Find where the given text appears and provide that cell's center as [X, Y] coordinate. 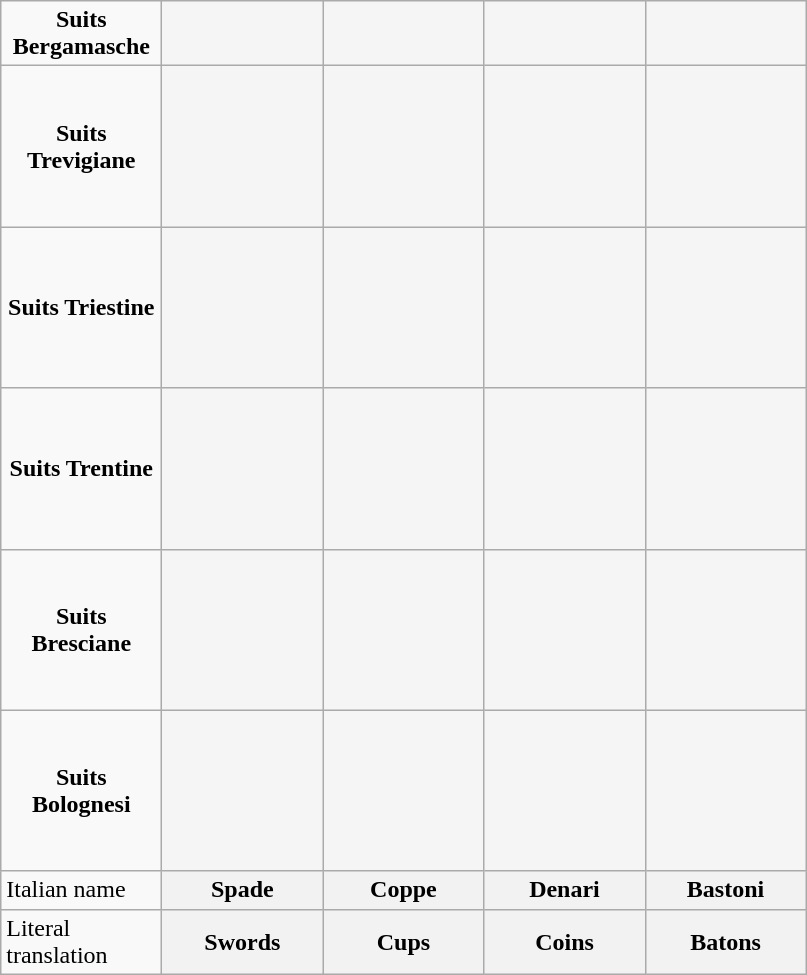
Spade [242, 890]
Coppe [404, 890]
Suits Bergamasche [82, 34]
Suits Trevigiane [82, 146]
Italian name [82, 890]
Cups [404, 942]
Suits Bresciane [82, 630]
Swords [242, 942]
Denari [564, 890]
Literal translation [82, 942]
Suits Trentine [82, 468]
Coins [564, 942]
Suits Bolognesi [82, 790]
Batons [726, 942]
Suits Triestine [82, 308]
Bastoni [726, 890]
